Determine the (X, Y) coordinate at the center of the cell enclosing the given text.  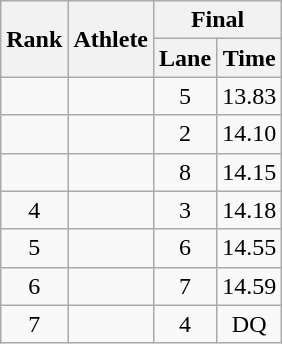
2 (186, 134)
Athlete (111, 39)
14.10 (250, 134)
8 (186, 172)
13.83 (250, 96)
14.15 (250, 172)
Rank (34, 39)
DQ (250, 324)
Final (218, 20)
14.59 (250, 286)
14.55 (250, 248)
3 (186, 210)
14.18 (250, 210)
Lane (186, 58)
Time (250, 58)
